Search for the cell housing the specified text and yield its (X, Y) center coordinate. 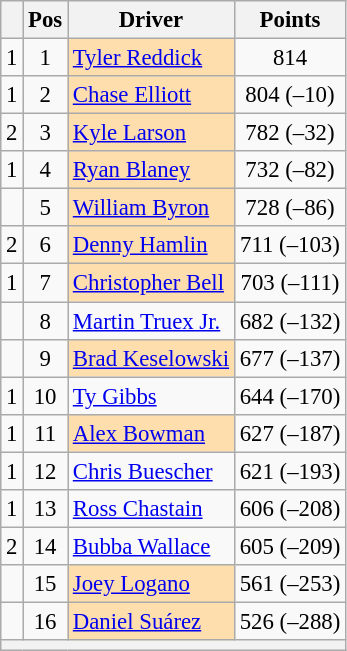
10 (46, 396)
Chris Buescher (152, 471)
605 (–209) (290, 546)
703 (–111) (290, 283)
Points (290, 20)
14 (46, 546)
Denny Hamlin (152, 245)
8 (46, 321)
16 (46, 621)
3 (46, 133)
814 (290, 58)
Bubba Wallace (152, 546)
782 (–32) (290, 133)
728 (–86) (290, 208)
11 (46, 433)
4 (46, 170)
6 (46, 245)
682 (–132) (290, 321)
Joey Logano (152, 584)
Ross Chastain (152, 509)
644 (–170) (290, 396)
526 (–288) (290, 621)
621 (–193) (290, 471)
9 (46, 358)
Daniel Suárez (152, 621)
677 (–137) (290, 358)
Driver (152, 20)
Martin Truex Jr. (152, 321)
13 (46, 509)
Alex Bowman (152, 433)
Tyler Reddick (152, 58)
Pos (46, 20)
606 (–208) (290, 509)
Brad Keselowski (152, 358)
Ty Gibbs (152, 396)
561 (–253) (290, 584)
804 (–10) (290, 95)
15 (46, 584)
William Byron (152, 208)
Kyle Larson (152, 133)
7 (46, 283)
Christopher Bell (152, 283)
711 (–103) (290, 245)
12 (46, 471)
Ryan Blaney (152, 170)
5 (46, 208)
Chase Elliott (152, 95)
627 (–187) (290, 433)
732 (–82) (290, 170)
